Pinpoint the cell where the given text exists, returning its (X, Y) midpoint coordinate. 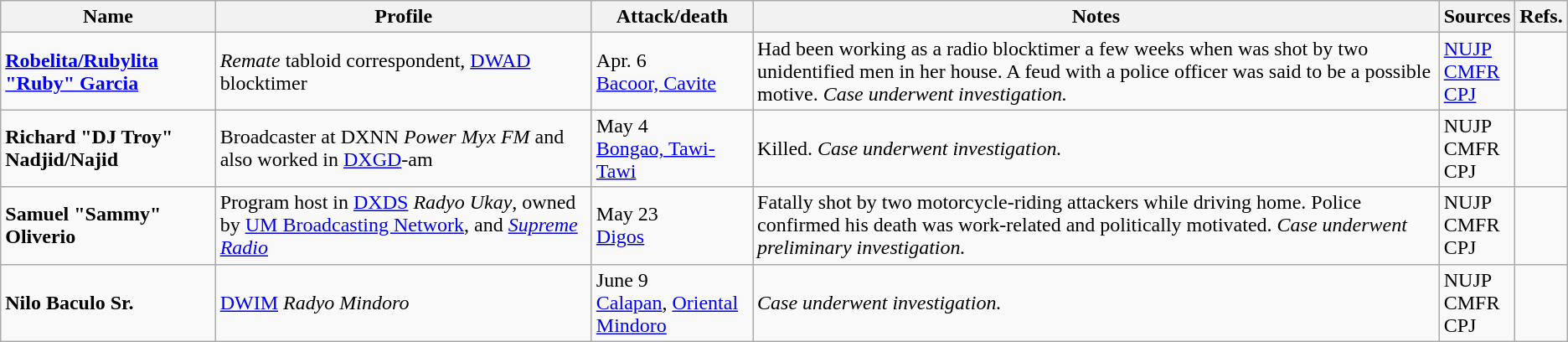
Refs. (1541, 17)
Case underwent investigation. (1096, 303)
May 4Bongao, Tawi-Tawi (672, 148)
Name (108, 17)
Profile (404, 17)
Broadcaster at DXNN Power Myx FM and also worked in DXGD-am (404, 148)
Attack/death (672, 17)
DWIM Radyo Mindoro (404, 303)
Apr. 6Bacoor, Cavite (672, 71)
Richard "DJ Troy" Nadjid/Najid (108, 148)
Robelita/Rubylita "Ruby" Garcia (108, 71)
Nilo Baculo Sr. (108, 303)
Sources (1478, 17)
Program host in DXDS Radyo Ukay, owned by UM Broadcasting Network, and Supreme Radio (404, 225)
Remate tabloid correspondent, DWAD blocktimer (404, 71)
Samuel "Sammy" Oliverio (108, 225)
Killed. Case underwent investigation. (1096, 148)
June 9Calapan, Oriental Mindoro (672, 303)
Notes (1096, 17)
May 23Digos (672, 225)
